Pinpoint the cell where the given text exists, returning its (X, Y) midpoint coordinate. 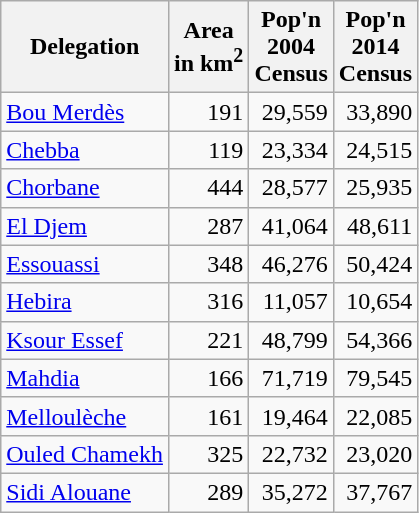
Pop'n 2014Census (375, 47)
Ksour Essef (85, 340)
Pop'n 2004Census (291, 47)
119 (208, 150)
Sidi Alouane (85, 492)
22,732 (291, 454)
50,424 (375, 264)
166 (208, 378)
24,515 (375, 150)
Ouled Chamekh (85, 454)
Area in km2 (208, 47)
444 (208, 188)
48,799 (291, 340)
79,545 (375, 378)
35,272 (291, 492)
29,559 (291, 112)
28,577 (291, 188)
41,064 (291, 226)
325 (208, 454)
Bou Merdès (85, 112)
11,057 (291, 302)
Delegation (85, 47)
191 (208, 112)
Hebira (85, 302)
289 (208, 492)
25,935 (375, 188)
348 (208, 264)
71,719 (291, 378)
19,464 (291, 416)
221 (208, 340)
54,366 (375, 340)
Chorbane (85, 188)
23,020 (375, 454)
10,654 (375, 302)
46,276 (291, 264)
33,890 (375, 112)
Essouassi (85, 264)
Chebba (85, 150)
48,611 (375, 226)
El Djem (85, 226)
37,767 (375, 492)
23,334 (291, 150)
287 (208, 226)
Melloulèche (85, 416)
161 (208, 416)
Mahdia (85, 378)
316 (208, 302)
22,085 (375, 416)
